Locate the cell with the specified text and output its [x, y] center coordinate. 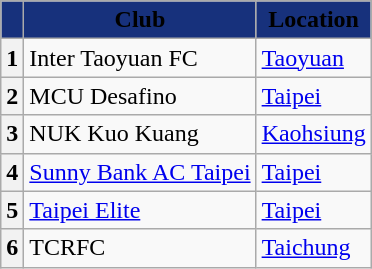
2 [12, 96]
Kaohsiung [314, 134]
Sunny Bank AC Taipei [140, 172]
MCU Desafino [140, 96]
5 [12, 210]
3 [12, 134]
Taichung [314, 248]
1 [12, 58]
Club [140, 20]
Taoyuan [314, 58]
4 [12, 172]
TCRFC [140, 248]
Location [314, 20]
Inter Taoyuan FC [140, 58]
Taipei Elite [140, 210]
6 [12, 248]
NUK Kuo Kuang [140, 134]
